Locate the cell with the specified text and output its [x, y] center coordinate. 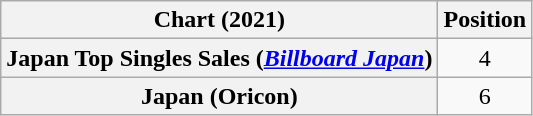
6 [485, 96]
Position [485, 20]
Japan (Oricon) [220, 96]
Chart (2021) [220, 20]
Japan Top Singles Sales (Billboard Japan) [220, 58]
4 [485, 58]
